Scan for the cell matching the given text and deliver its (X, Y) coordinate at center. 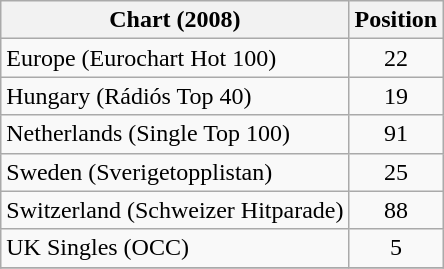
19 (396, 96)
Switzerland (Schweizer Hitparade) (175, 210)
Netherlands (Single Top 100) (175, 134)
Position (396, 20)
91 (396, 134)
Hungary (Rádiós Top 40) (175, 96)
5 (396, 248)
22 (396, 58)
UK Singles (OCC) (175, 248)
25 (396, 172)
88 (396, 210)
Chart (2008) (175, 20)
Europe (Eurochart Hot 100) (175, 58)
Sweden (Sverigetopplistan) (175, 172)
